Search for the cell housing the specified text and yield its [x, y] center coordinate. 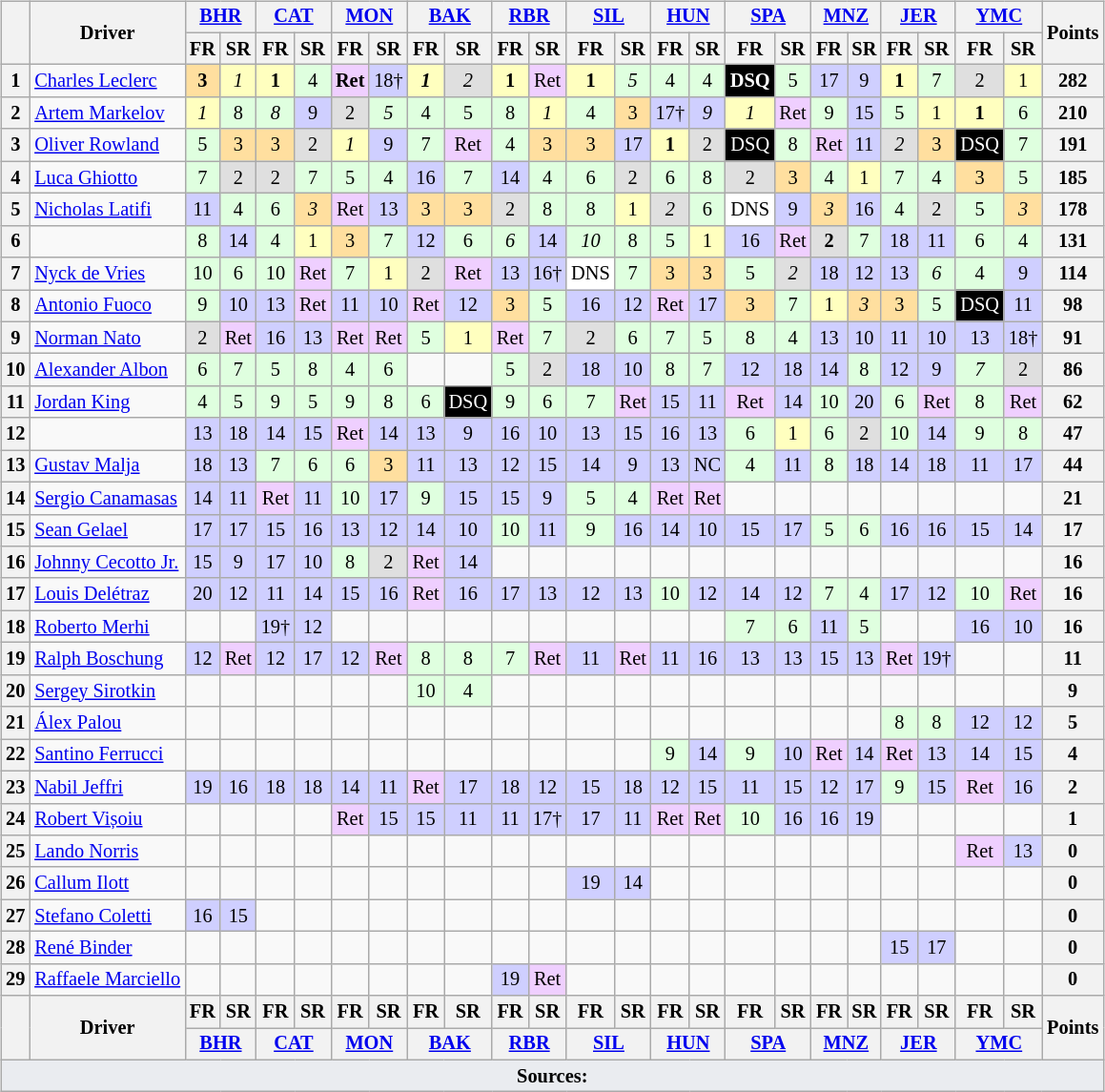
René Binder [107, 948]
Oliver Rowland [107, 145]
Nabil Jeffri [107, 787]
24 [15, 819]
Sergio Canamasas [107, 498]
Roberto Merhi [107, 627]
Sergey Sirotkin [107, 690]
Robert Vișoiu [107, 819]
27 [15, 916]
Charles Leclerc [107, 81]
Norman Nato [107, 338]
Antonio Fuoco [107, 306]
NC [707, 466]
Lando Norris [107, 852]
Louis Delétraz [107, 594]
Alexander Albon [107, 370]
Gustav Malja [107, 466]
29 [15, 979]
Ralph Boschung [107, 659]
178 [1073, 210]
185 [1073, 177]
23 [15, 787]
62 [1073, 402]
Sean Gelael [107, 530]
47 [1073, 434]
Johnny Cecotto Jr. [107, 563]
16† [547, 274]
131 [1073, 241]
Sources: [552, 1076]
Stefano Coletti [107, 916]
98 [1073, 306]
Jordan King [107, 402]
22 [15, 755]
44 [1073, 466]
91 [1073, 338]
Luca Ghiotto [107, 177]
114 [1073, 274]
Raffaele Marciello [107, 979]
191 [1073, 145]
210 [1073, 113]
86 [1073, 370]
26 [15, 883]
Nyck de Vries [107, 274]
25 [15, 852]
Artem Markelov [107, 113]
Santino Ferrucci [107, 755]
282 [1073, 81]
Álex Palou [107, 723]
Nicholas Latifi [107, 210]
Callum Ilott [107, 883]
28 [15, 948]
